Scan for the cell matching the given text and deliver its (X, Y) coordinate at center. 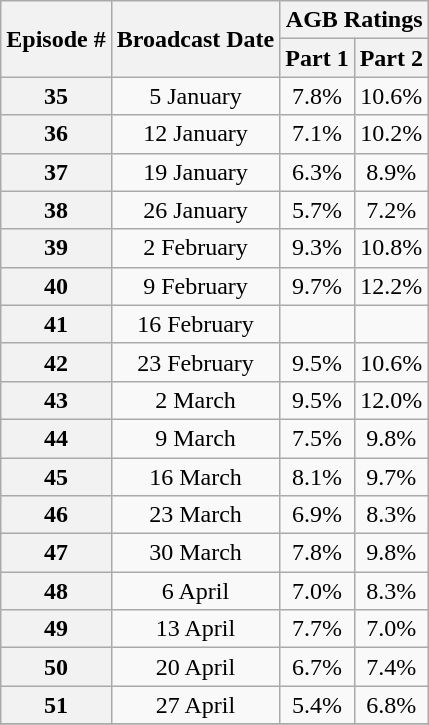
7.7% (317, 629)
Part 2 (391, 58)
5.4% (317, 705)
41 (56, 324)
39 (56, 248)
10.8% (391, 248)
12.0% (391, 400)
20 April (196, 667)
50 (56, 667)
5 January (196, 96)
48 (56, 591)
8.9% (391, 172)
37 (56, 172)
12.2% (391, 286)
19 January (196, 172)
6.7% (317, 667)
10.2% (391, 134)
49 (56, 629)
7.1% (317, 134)
36 (56, 134)
Part 1 (317, 58)
42 (56, 362)
13 April (196, 629)
46 (56, 515)
51 (56, 705)
44 (56, 438)
16 March (196, 477)
8.1% (317, 477)
2 March (196, 400)
27 April (196, 705)
Episode # (56, 39)
35 (56, 96)
7.2% (391, 210)
5.7% (317, 210)
9 March (196, 438)
43 (56, 400)
9.3% (317, 248)
38 (56, 210)
16 February (196, 324)
6 April (196, 591)
30 March (196, 553)
6.8% (391, 705)
6.9% (317, 515)
23 March (196, 515)
Broadcast Date (196, 39)
23 February (196, 362)
7.5% (317, 438)
47 (56, 553)
12 January (196, 134)
26 January (196, 210)
2 February (196, 248)
45 (56, 477)
AGB Ratings (354, 20)
9 February (196, 286)
7.4% (391, 667)
6.3% (317, 172)
40 (56, 286)
